Find where the given text appears and provide that cell's center as (x, y) coordinate. 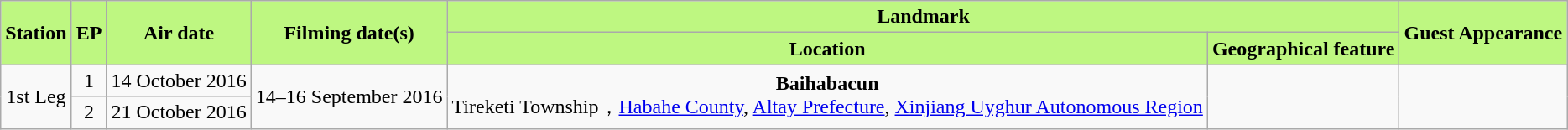
BaihabacunTireketi Township，Habahe County, Altay Prefecture, Xinjiang Uyghur Autonomous Region (827, 96)
Location (827, 49)
Landmark (923, 17)
2 (89, 112)
Air date (179, 33)
Geographical feature (1304, 49)
Filming date(s) (349, 33)
Guest Appearance (1483, 33)
EP (89, 33)
21 October 2016 (179, 112)
1st Leg (36, 96)
1 (89, 81)
Station (36, 33)
14 October 2016 (179, 81)
14–16 September 2016 (349, 96)
